Output the [x, y] coordinate of the center of the cell containing the given text.  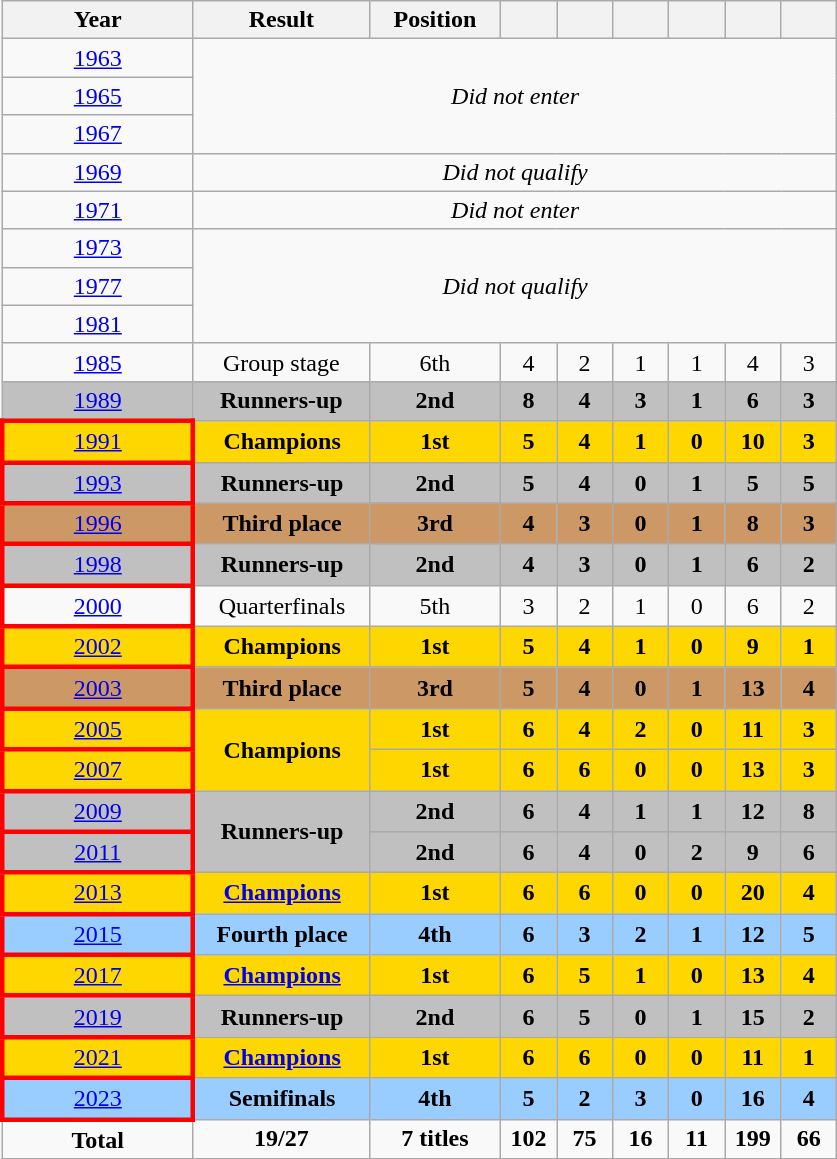
5th [434, 606]
1963 [98, 58]
1989 [98, 401]
1985 [98, 362]
1965 [98, 96]
1967 [98, 134]
Result [281, 20]
2019 [98, 1016]
199 [753, 1139]
1993 [98, 482]
2005 [98, 728]
1969 [98, 172]
1996 [98, 524]
2003 [98, 688]
Fourth place [281, 934]
Year [98, 20]
1971 [98, 210]
Quarterfinals [281, 606]
2009 [98, 810]
1981 [98, 324]
2002 [98, 646]
1973 [98, 248]
75 [584, 1139]
2000 [98, 606]
6th [434, 362]
10 [753, 442]
Group stage [281, 362]
Position [434, 20]
1991 [98, 442]
19/27 [281, 1139]
2013 [98, 894]
15 [753, 1016]
102 [528, 1139]
66 [809, 1139]
Semifinals [281, 1098]
1998 [98, 564]
2011 [98, 852]
2007 [98, 770]
1977 [98, 286]
2023 [98, 1098]
7 titles [434, 1139]
Total [98, 1139]
2021 [98, 1058]
20 [753, 894]
2017 [98, 976]
2015 [98, 934]
